Capture the cell that displays the provided text and extract its [X, Y] central coordinate. 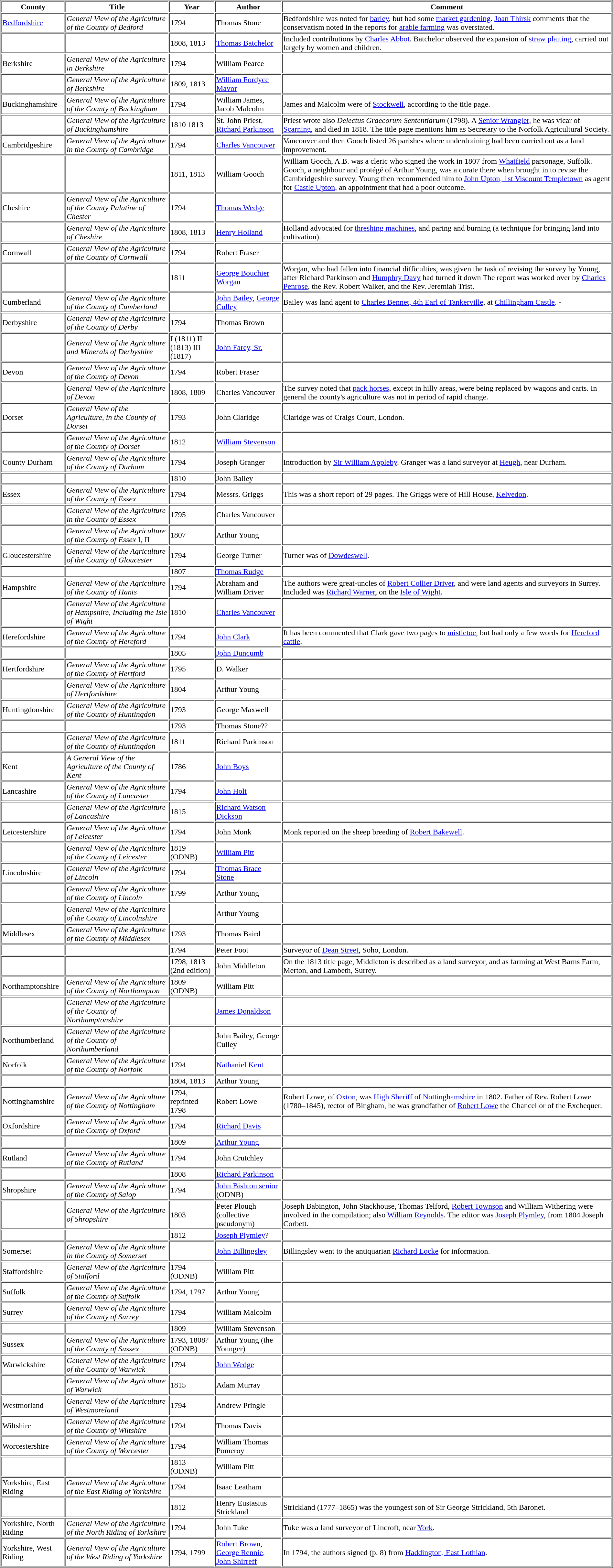
General View of the Agriculture of the County of Rutland [117, 1158]
James Donaldson [248, 1011]
General View of the Agriculture of the North Riding of Yorkshire [117, 1528]
Messrs. Griggs [248, 494]
John Boys [248, 767]
John Farey, Sr. [248, 347]
General View of the Agriculture of the County of Hereford [117, 637]
Somerset [33, 1251]
Surveyor of Dean Street, Soho, London. [447, 950]
General View of the Agriculture of the County of Durham [117, 463]
Sussex [33, 1344]
Cheshire [33, 208]
General View of the Agriculture of the County of Norfolk [117, 1065]
Nottinghamshire [33, 1102]
Bedfordshire [33, 23]
1819 (ODNB) [192, 853]
1809 (ODNB) [192, 986]
Billingsley went to the antiquarian Richard Locke for information. [447, 1251]
Lancashire [33, 791]
1808, 1809 [192, 393]
Vancouver and then Gooch listed 26 parishes where underdraining had been carried out as a land improvement. [447, 145]
Andrew Pringle [248, 1406]
St. John Priest, Richard Parkinson [248, 125]
William Malcolm [248, 1312]
Thomas Wedge [248, 208]
1799 [192, 893]
General View of the Agriculture of the West Riding of Yorkshire [117, 1552]
General View of the Agriculture and Minerals of Derbyshire [117, 347]
Joseph Plymley? [248, 1235]
Bailey was land agent to Charles Bennet, 4th Earl of Tankerville, at Chillingham Castle. - [447, 302]
James and Malcolm were of Stockwell, according to the title page. [447, 104]
General View of the Agriculture of Hertfordshire [117, 690]
1794 (ODNB) [192, 1272]
John Monk [248, 832]
Thomas Rudge [248, 571]
Henry Eustasius Strickland [248, 1507]
General View of the Agriculture of the County of Hants [117, 587]
Warwickshire [33, 1365]
Yorkshire, East Riding [33, 1487]
General View of the Agriculture in the County of Somerset [117, 1251]
D. Walker [248, 669]
General View of the Agriculture in Berkshire [117, 63]
General View of the Agriculture of the County of Wiltshire [117, 1426]
General View of the Agriculture of the County of Buckingham [117, 104]
1786 [192, 767]
Turner was of Dowdeswell. [447, 556]
Title [117, 6]
General View of the Agriculture of the County of Derby [117, 323]
John Crutchley [248, 1158]
Norfolk [33, 1065]
General View of the Agriculture of Berkshire [117, 84]
Thomas Davis [248, 1426]
Cornwall [33, 253]
General View of the Agriculture of Warwick [117, 1385]
General View of the Agriculture in the County of Cambridge [117, 145]
Isaac Leatham [248, 1487]
General View of the Agriculture of the County of Salop [117, 1190]
General View of the Agriculture of the County of Warwick [117, 1365]
This was a short report of 29 pages. The Griggs were of Hill House, Kelvedon. [447, 494]
General View of the Agriculture of the County of Middlesex [117, 934]
In 1794, the authors signed (p. 8) from Haddington, East Lothian. [447, 1552]
Wiltshire [33, 1426]
Cumberland [33, 302]
Included contributions by Charles Abbot. Batchelor observed the expansion of straw plaiting, carried out largely by women and children. [447, 43]
Abraham and William Driver [248, 587]
Thomas Batchelor [248, 43]
A General View of the Agriculture of the County of Kent [117, 767]
Thomas Brown [248, 323]
Leicestershire [33, 832]
John Tuke [248, 1528]
Richard Davis [248, 1126]
Herefordshire [33, 637]
Monk reported on the sheep breeding of Robert Bakewell. [447, 832]
Adam Murray [248, 1385]
1804 [192, 690]
1794, 1799 [192, 1552]
Middlesex [33, 934]
Gloucestershire [33, 556]
Strickland (1777–1865) was the youngest son of Sir George Strickland, 5th Baronet. [447, 1507]
Yorkshire, North Riding [33, 1528]
General View of the Agriculture of Leicester [117, 832]
John Bailey [248, 478]
Introduction by Sir William Appleby. Granger was a land surveyor at Heugh, near Durham. [447, 463]
General View of the Agriculture in the County of Essex [117, 515]
1794, 1797 [192, 1292]
Peter Foot [248, 950]
William Pearce [248, 63]
I (1811) II (1813) III (1817) [192, 347]
General View of the Agriculture of the County of Worcester [117, 1446]
General View of the Agriculture of the County of Dorset [117, 442]
John Billingsley [248, 1251]
It has been commented that Clark gave two pages to mistletoe, but had only a few words for Hereford cattle. [447, 637]
Staffordshire [33, 1272]
General View of the Agriculture of the County of Oxford [117, 1126]
Holland advocated for threshing machines, and paring and burning (a technique for bringing land into cultivation). [447, 232]
Northumberland [33, 1040]
General View of the Agriculture of the County of Bedford [117, 23]
General View of the Agriculture of the East Riding of Yorkshire [117, 1487]
1808 [192, 1174]
George Turner [248, 556]
General View of the Agriculture of the County of Northumberland [117, 1040]
John Clark [248, 637]
Year [192, 6]
1804, 1813 [192, 1081]
Hampshire [33, 587]
Rutland [33, 1158]
General View of the Agriculture of Lancashire [117, 812]
John Holt [248, 791]
Oxfordshire [33, 1126]
George Bouchier Worgan [248, 278]
Devon [33, 372]
General View of the Agriculture of Stafford [117, 1272]
1798, 1813 (2nd edition) [192, 966]
Essex [33, 494]
1811, 1813 [192, 174]
William Fordyce Mavor [248, 84]
General View of the Agriculture of the County of Lancaster [117, 791]
Tuke was a land surveyor of Lincroft, near York. [447, 1528]
General View of the Agriculture of the County of Nottingham [117, 1102]
General View of the Agriculture of the County of Northamptonshire [117, 1011]
General View of the Agriculture of the County of Devon [117, 372]
John Duncumb [248, 653]
Thomas Brace Stone [248, 873]
Author [248, 6]
Dorset [33, 417]
1805 [192, 653]
Richard Watson Dickson [248, 812]
John Middleton [248, 966]
1794, reprinted 1798 [192, 1102]
General View of the Agriculture, in the County of Dorset [117, 417]
General View of the Agriculture of Westmoreland [117, 1406]
Buckinghamshire [33, 104]
William Gooch [248, 174]
General View of the Agriculture of the County of Suffolk [117, 1292]
Comment [447, 6]
General View of the Agriculture of the County of Leicester [117, 853]
Shropshire [33, 1190]
General View of the Agriculture of the County of Hertford [117, 669]
General View of the Agriculture of Cheshire [117, 232]
1803 [192, 1215]
Hertfordshire [33, 669]
- [447, 690]
Robert Brown, George Rennie, John Shirreff [248, 1552]
John Claridge [248, 417]
General View of the Agriculture of the County of Essex [117, 494]
General View of the Agriculture of the County Palatine of Chester [117, 208]
Thomas Baird [248, 934]
On the 1813 title page, Middleton is described as a land surveyor, and as farming at West Barns Farm, Merton, and Lambeth, Surrey. [447, 966]
Kent [33, 767]
Westmorland [33, 1406]
General View of the Agriculture of the County of Cumberland [117, 302]
General View of the Agriculture of Lincoln [117, 873]
Surrey [33, 1312]
William Thomas Pomeroy [248, 1446]
1813 (ODNB) [192, 1466]
Yorkshire, West Riding [33, 1552]
Peter Plough (collective pseudonym) [248, 1215]
General View of the Agriculture of Hampshire, Including the Isle of Wight [117, 613]
Worcestershire [33, 1446]
County [33, 6]
General View of the Agriculture of the County of Gloucester [117, 556]
Nathaniel Kent [248, 1065]
General View of the Agriculture of Devon [117, 393]
Joseph Granger [248, 463]
Claridge was of Craigs Court, London. [447, 417]
Arthur Young (the Younger) [248, 1344]
General View of the Agriculture of the County of Lincolnshire [117, 913]
Northamptonshire [33, 986]
Suffolk [33, 1292]
1793, 1808? (ODNB) [192, 1344]
William James, Jacob Malcolm [248, 104]
General View of the Agriculture of the County of Surrey [117, 1312]
General View of the Agriculture of the County of Essex I, II [117, 535]
General View of the Agriculture of Buckinghamshire [117, 125]
1809, 1813 [192, 84]
County Durham [33, 463]
Thomas Stone [248, 23]
George Maxwell [248, 710]
General View of the Agriculture of the County of Lincoln [117, 893]
Thomas Stone?? [248, 726]
John Wedge [248, 1365]
Robert Lowe [248, 1102]
Lincolnshire [33, 873]
Henry Holland [248, 232]
General View of the Agriculture of the County of Sussex [117, 1344]
Derbyshire [33, 323]
General View of the Agriculture of Shropshire [117, 1215]
Berkshire [33, 63]
General View of the Agriculture of the County of Northampton [117, 986]
General View of the Agriculture of the County of Cornwall [117, 253]
Cambridgeshire [33, 145]
John Bishton senior (ODNB) [248, 1190]
Huntingdonshire [33, 710]
1810 1813 [192, 125]
